Output the (x, y) coordinate of the center of the cell containing the given text.  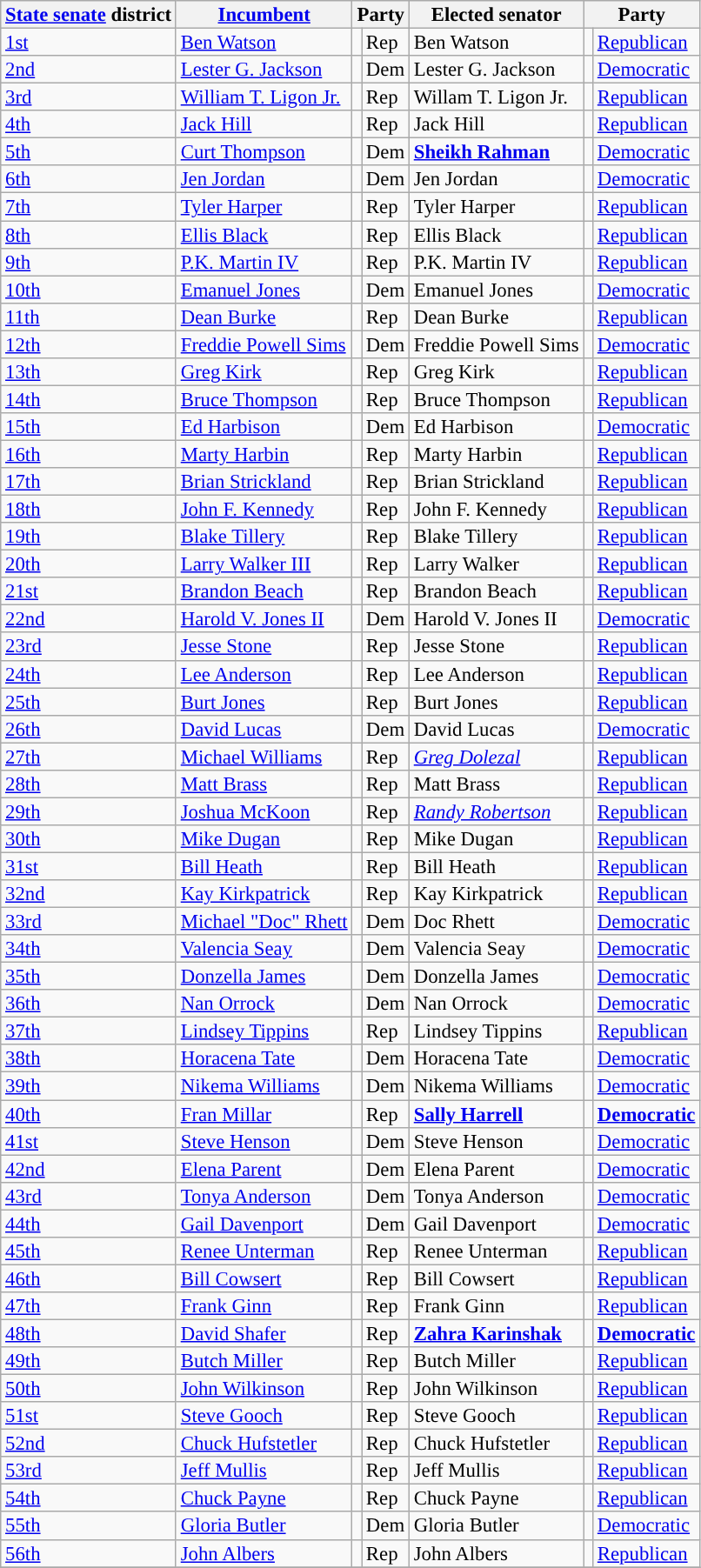
5th (89, 152)
Elected senator (496, 15)
27th (89, 757)
41st (89, 1141)
24th (89, 674)
Michael Williams (264, 757)
37th (89, 1031)
State senate district (89, 15)
43rd (89, 1196)
2nd (89, 70)
Zahra Karinshak (496, 1333)
56th (89, 1553)
42nd (89, 1169)
31st (89, 866)
54th (89, 1498)
20th (89, 564)
45th (89, 1251)
30th (89, 839)
53rd (89, 1471)
35th (89, 977)
Michael "Doc" Rhett (264, 922)
51st (89, 1416)
Larry Walker (496, 564)
39th (89, 1086)
55th (89, 1526)
52nd (89, 1444)
Sheikh Rahman (496, 152)
17th (89, 482)
25th (89, 702)
Willam T. Ligon Jr. (496, 97)
10th (89, 290)
28th (89, 784)
48th (89, 1333)
11th (89, 317)
3rd (89, 97)
32nd (89, 894)
Sally Harrell (496, 1114)
Greg Dolezal (496, 757)
22nd (89, 619)
15th (89, 427)
Fran Millar (264, 1114)
47th (89, 1306)
50th (89, 1389)
4th (89, 124)
44th (89, 1224)
23rd (89, 647)
21st (89, 591)
38th (89, 1059)
Curt Thompson (264, 152)
49th (89, 1361)
26th (89, 729)
David Shafer (264, 1333)
Doc Rhett (496, 922)
19th (89, 537)
40th (89, 1114)
Larry Walker III (264, 564)
13th (89, 372)
46th (89, 1278)
7th (89, 207)
18th (89, 510)
Joshua McKoon (264, 811)
12th (89, 344)
16th (89, 454)
14th (89, 399)
Incumbent (264, 15)
9th (89, 262)
Randy Robertson (496, 811)
8th (89, 235)
33rd (89, 922)
William T. Ligon Jr. (264, 97)
6th (89, 179)
36th (89, 1004)
1st (89, 43)
29th (89, 811)
34th (89, 949)
